Search for the cell housing the specified text and yield its [x, y] center coordinate. 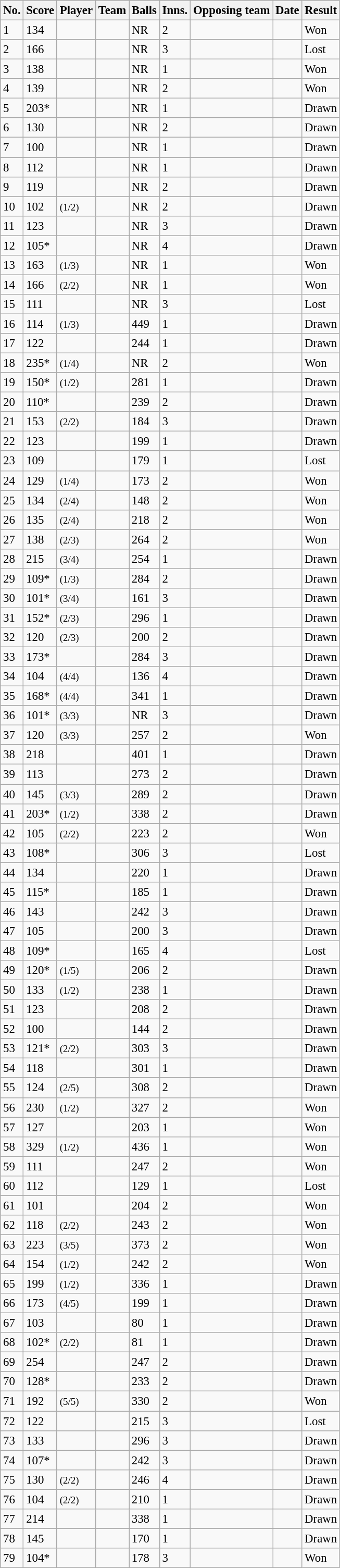
238 [145, 990]
41 [12, 813]
185 [145, 892]
52 [12, 1029]
47 [12, 931]
29 [12, 578]
108* [41, 853]
239 [145, 402]
37 [12, 735]
303 [145, 1048]
Score [41, 10]
128* [41, 1381]
51 [12, 1009]
42 [12, 833]
67 [12, 1323]
63 [12, 1244]
62 [12, 1225]
14 [12, 285]
26 [12, 520]
306 [145, 853]
59 [12, 1166]
46 [12, 911]
64 [12, 1264]
35 [12, 696]
60 [12, 1186]
Opposing team [232, 10]
165 [145, 950]
329 [41, 1146]
9 [12, 187]
373 [145, 1244]
18 [12, 363]
203 [145, 1127]
136 [145, 676]
43 [12, 853]
121* [41, 1048]
23 [12, 461]
102* [41, 1342]
110* [41, 402]
Date [287, 10]
179 [145, 461]
210 [145, 1499]
257 [145, 735]
24 [12, 480]
220 [145, 872]
81 [145, 1342]
308 [145, 1088]
8 [12, 167]
49 [12, 970]
74 [12, 1460]
109 [41, 461]
61 [12, 1205]
206 [145, 970]
36 [12, 715]
58 [12, 1146]
273 [145, 774]
246 [145, 1479]
(3/5) [76, 1244]
76 [12, 1499]
6 [12, 128]
71 [12, 1401]
289 [145, 794]
281 [145, 382]
148 [145, 500]
69 [12, 1362]
327 [145, 1107]
144 [145, 1029]
13 [12, 265]
115* [41, 892]
Result [321, 10]
124 [41, 1088]
28 [12, 559]
11 [12, 226]
114 [41, 324]
27 [12, 539]
Inns. [175, 10]
244 [145, 343]
48 [12, 950]
(1/5) [76, 970]
208 [145, 1009]
170 [145, 1538]
449 [145, 324]
154 [41, 1264]
34 [12, 676]
20 [12, 402]
68 [12, 1342]
161 [145, 598]
436 [145, 1146]
54 [12, 1068]
107* [41, 1460]
21 [12, 422]
341 [145, 696]
22 [12, 441]
53 [12, 1048]
77 [12, 1519]
139 [41, 89]
168* [41, 696]
33 [12, 657]
44 [12, 872]
264 [145, 539]
73 [12, 1440]
50 [12, 990]
66 [12, 1303]
(5/5) [76, 1401]
30 [12, 598]
243 [145, 1225]
184 [145, 422]
39 [12, 774]
12 [12, 245]
143 [41, 911]
72 [12, 1421]
45 [12, 892]
163 [41, 265]
301 [145, 1068]
Player [76, 10]
135 [41, 520]
192 [41, 1401]
17 [12, 343]
75 [12, 1479]
(4/5) [76, 1303]
120* [41, 970]
10 [12, 206]
214 [41, 1519]
80 [145, 1323]
127 [41, 1127]
235* [41, 363]
55 [12, 1088]
102 [41, 206]
178 [145, 1558]
104* [41, 1558]
70 [12, 1381]
40 [12, 794]
Balls [145, 10]
330 [145, 1401]
105* [41, 245]
204 [145, 1205]
79 [12, 1558]
5 [12, 108]
103 [41, 1323]
401 [145, 755]
119 [41, 187]
101 [41, 1205]
336 [145, 1284]
233 [145, 1381]
7 [12, 147]
No. [12, 10]
31 [12, 618]
173* [41, 657]
65 [12, 1284]
150* [41, 382]
57 [12, 1127]
56 [12, 1107]
25 [12, 500]
38 [12, 755]
15 [12, 304]
(2/5) [76, 1088]
Team [112, 10]
78 [12, 1538]
152* [41, 618]
32 [12, 637]
16 [12, 324]
153 [41, 422]
19 [12, 382]
230 [41, 1107]
113 [41, 774]
